For the text-containing cell, return its midpoint in [x, y] coordinate format. 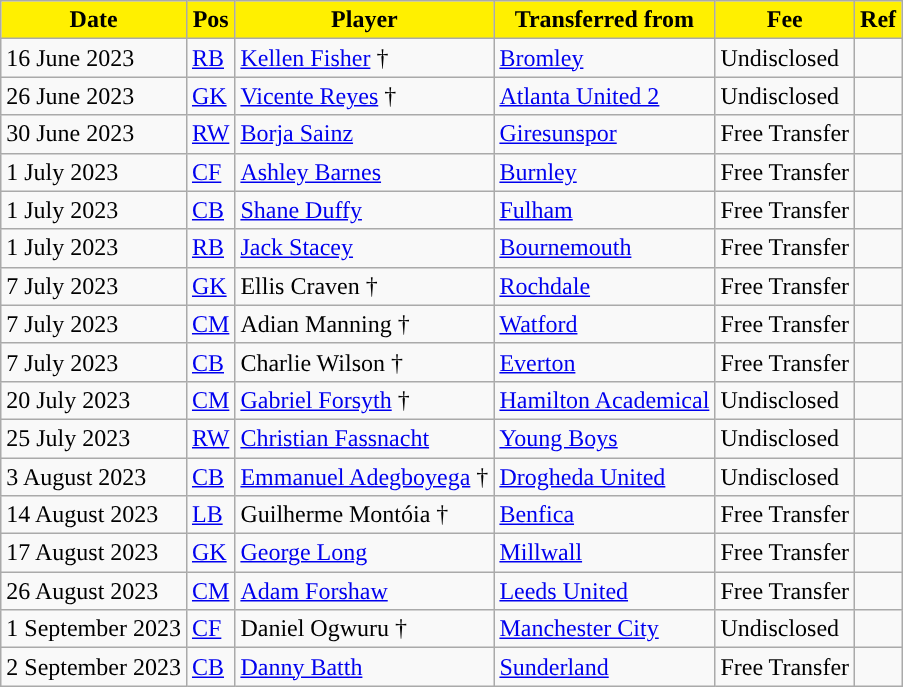
Date [94, 20]
George Long [364, 553]
Atlanta United 2 [604, 96]
Kellen Fisher † [364, 58]
Jack Stacey [364, 248]
Adian Manning † [364, 324]
2 September 2023 [94, 667]
Shane Duffy [364, 210]
Benfica [604, 515]
Drogheda United [604, 477]
Transferred from [604, 20]
Sunderland [604, 667]
16 June 2023 [94, 58]
Bournemouth [604, 248]
Young Boys [604, 438]
Millwall [604, 553]
Pos [210, 20]
Leeds United [604, 591]
Fulham [604, 210]
Bromley [604, 58]
Player [364, 20]
Gabriel Forsyth † [364, 400]
Vicente Reyes † [364, 96]
3 August 2023 [94, 477]
Ashley Barnes [364, 172]
Emmanuel Adegboyega † [364, 477]
Adam Forshaw [364, 591]
Watford [604, 324]
Guilherme Montóia † [364, 515]
Burnley [604, 172]
Giresunspor [604, 134]
Ref [878, 20]
LB [210, 515]
Hamilton Academical [604, 400]
14 August 2023 [94, 515]
1 September 2023 [94, 629]
26 August 2023 [94, 591]
25 July 2023 [94, 438]
20 July 2023 [94, 400]
30 June 2023 [94, 134]
Christian Fassnacht [364, 438]
Danny Batth [364, 667]
Ellis Craven † [364, 286]
Manchester City [604, 629]
Charlie Wilson † [364, 362]
26 June 2023 [94, 96]
Borja Sainz [364, 134]
Daniel Ogwuru † [364, 629]
17 August 2023 [94, 553]
Everton [604, 362]
Fee [785, 20]
Rochdale [604, 286]
